Search for the cell housing the specified text and yield its (x, y) center coordinate. 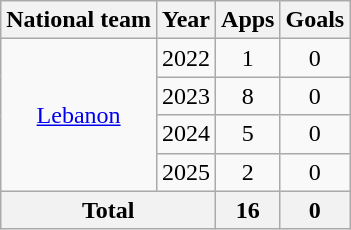
2025 (186, 172)
2023 (186, 96)
Apps (248, 20)
2 (248, 172)
2024 (186, 134)
1 (248, 58)
16 (248, 210)
Total (108, 210)
Goals (315, 20)
5 (248, 134)
8 (248, 96)
Year (186, 20)
National team (79, 20)
2022 (186, 58)
Lebanon (79, 115)
